Search for the cell housing the specified text and yield its (x, y) center coordinate. 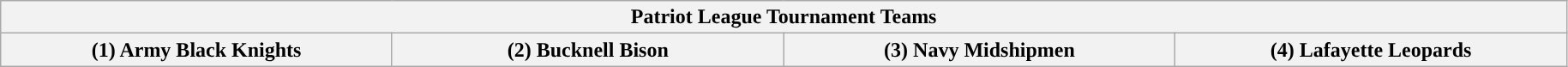
(3) Navy Midshipmen (979, 50)
Patriot League Tournament Teams (784, 17)
(2) Bucknell Bison (588, 50)
(4) Lafayette Leopards (1372, 50)
(1) Army Black Knights (197, 50)
